Locate the cell with the specified text and output its [X, Y] center coordinate. 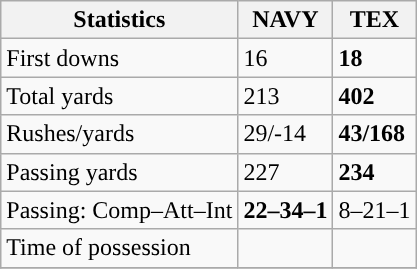
Passing: Comp–Att–Int [120, 210]
Time of possession [120, 248]
22–34–1 [286, 210]
First downs [120, 58]
402 [374, 96]
213 [286, 96]
8–21–1 [374, 210]
Passing yards [120, 172]
TEX [374, 20]
43/168 [374, 134]
Rushes/yards [120, 134]
29/-14 [286, 134]
18 [374, 58]
NAVY [286, 20]
227 [286, 172]
Statistics [120, 20]
Total yards [120, 96]
234 [374, 172]
16 [286, 58]
